Determine the (x, y) coordinate at the center of the cell enclosing the given text.  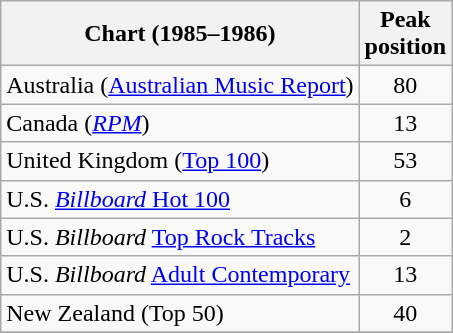
40 (405, 313)
New Zealand (Top 50) (180, 313)
Canada (RPM) (180, 123)
Australia (Australian Music Report) (180, 85)
6 (405, 199)
Chart (1985–1986) (180, 34)
United Kingdom (Top 100) (180, 161)
53 (405, 161)
U.S. Billboard Hot 100 (180, 199)
80 (405, 85)
Peakposition (405, 34)
2 (405, 237)
U.S. Billboard Adult Contemporary (180, 275)
U.S. Billboard Top Rock Tracks (180, 237)
